Pinpoint the cell where the given text exists, returning its [X, Y] midpoint coordinate. 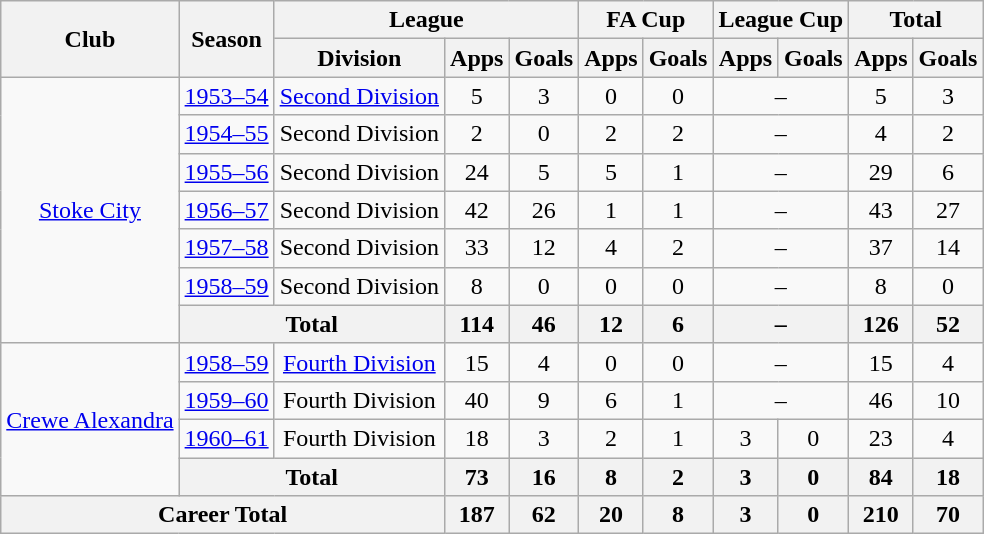
1953–54 [226, 96]
37 [881, 248]
52 [948, 324]
1955–56 [226, 172]
24 [477, 172]
40 [477, 400]
Club [90, 39]
29 [881, 172]
26 [544, 210]
Stoke City [90, 210]
43 [881, 210]
126 [881, 324]
62 [544, 515]
187 [477, 515]
23 [881, 438]
1954–55 [226, 134]
114 [477, 324]
70 [948, 515]
20 [611, 515]
Season [226, 39]
84 [881, 477]
1960–61 [226, 438]
1957–58 [226, 248]
27 [948, 210]
73 [477, 477]
1956–57 [226, 210]
33 [477, 248]
9 [544, 400]
14 [948, 248]
16 [544, 477]
10 [948, 400]
Division [359, 58]
League Cup [781, 20]
Crewe Alexandra [90, 419]
1959–60 [226, 400]
210 [881, 515]
Career Total [223, 515]
42 [477, 210]
League [426, 20]
FA Cup [646, 20]
